Provide the (x, y) coordinate of the cell's center where the given text is located.  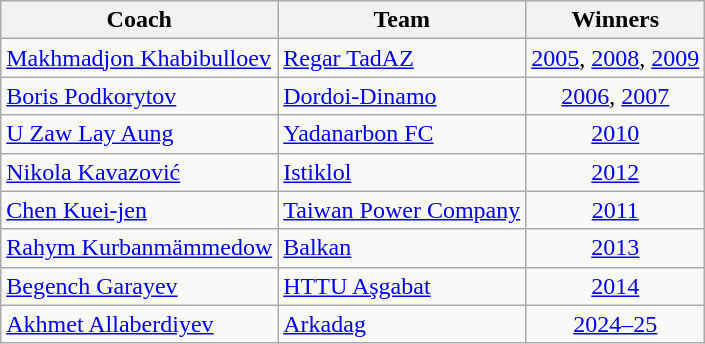
Yadanarbon FC (402, 134)
Chen Kuei-jen (140, 210)
Balkan (402, 248)
Winners (616, 20)
Makhmadjon Khabibulloev (140, 58)
Nikola Kavazović (140, 172)
2013 (616, 248)
2024–25 (616, 324)
2014 (616, 286)
U Zaw Lay Aung (140, 134)
Team (402, 20)
2012 (616, 172)
Arkadag (402, 324)
Rahym Kurbanmämmedow (140, 248)
HTTU Aşgabat (402, 286)
Begench Garayev (140, 286)
2006, 2007 (616, 96)
Istiklol (402, 172)
Boris Podkorytov (140, 96)
Dordoi-Dinamo (402, 96)
2011 (616, 210)
Akhmet Allaberdiyev (140, 324)
Taiwan Power Company (402, 210)
2005, 2008, 2009 (616, 58)
Coach (140, 20)
2010 (616, 134)
Regar TadAZ (402, 58)
